Provide the (X, Y) coordinate of the cell's center where the given text is located.  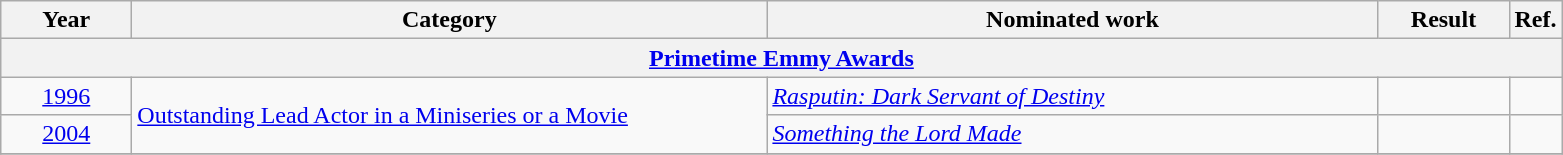
Primetime Emmy Awards (782, 58)
Nominated work (1072, 20)
1996 (66, 96)
Category (450, 20)
Year (66, 20)
Outstanding Lead Actor in a Miniseries or a Movie (450, 115)
Result (1444, 20)
Something the Lord Made (1072, 134)
Ref. (1536, 20)
Rasputin: Dark Servant of Destiny (1072, 96)
2004 (66, 134)
